From the cell containing the given text, extract its center point as [x, y] coordinate. 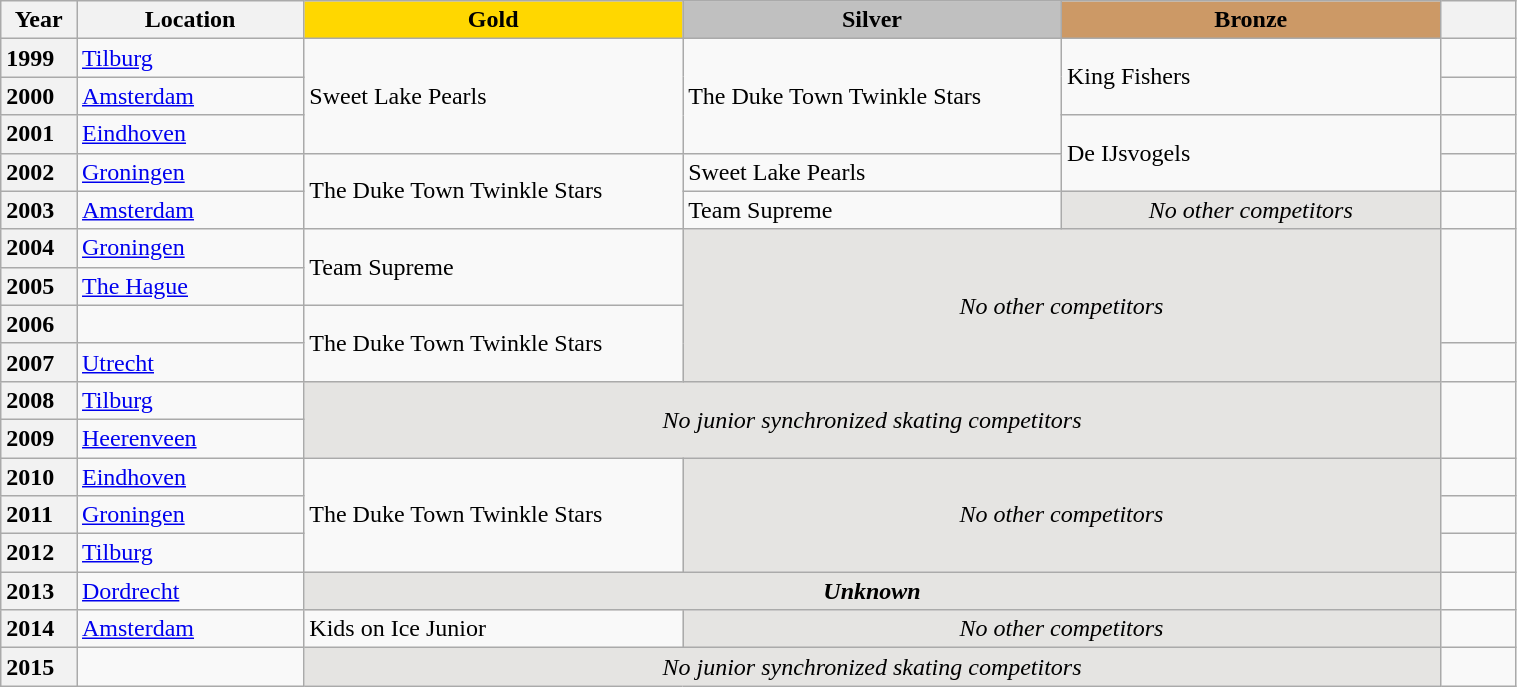
Kids on Ice Junior [494, 629]
Dordrecht [190, 591]
2006 [39, 324]
Utrecht [190, 362]
Gold [494, 20]
Bronze [1250, 20]
2004 [39, 248]
2015 [39, 667]
2005 [39, 286]
2007 [39, 362]
2003 [39, 210]
Location [190, 20]
2013 [39, 591]
2010 [39, 477]
2011 [39, 515]
2012 [39, 553]
De IJsvogels [1250, 153]
2014 [39, 629]
Year [39, 20]
1999 [39, 58]
Heerenveen [190, 438]
King Fishers [1250, 77]
2009 [39, 438]
Silver [872, 20]
Unknown [872, 591]
2008 [39, 400]
2002 [39, 172]
2001 [39, 134]
2000 [39, 96]
The Hague [190, 286]
